Find where the given text appears and provide that cell's center as [x, y] coordinate. 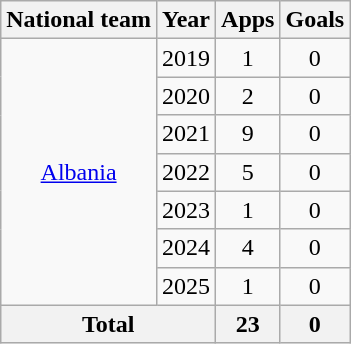
2024 [186, 248]
2023 [186, 210]
2022 [186, 172]
4 [248, 248]
2021 [186, 134]
23 [248, 324]
5 [248, 172]
Total [108, 324]
9 [248, 134]
Goals [315, 20]
Albania [79, 172]
Year [186, 20]
2025 [186, 286]
2020 [186, 96]
2 [248, 96]
National team [79, 20]
Apps [248, 20]
2019 [186, 58]
